Return (x, y) of the center of cell containing provided text 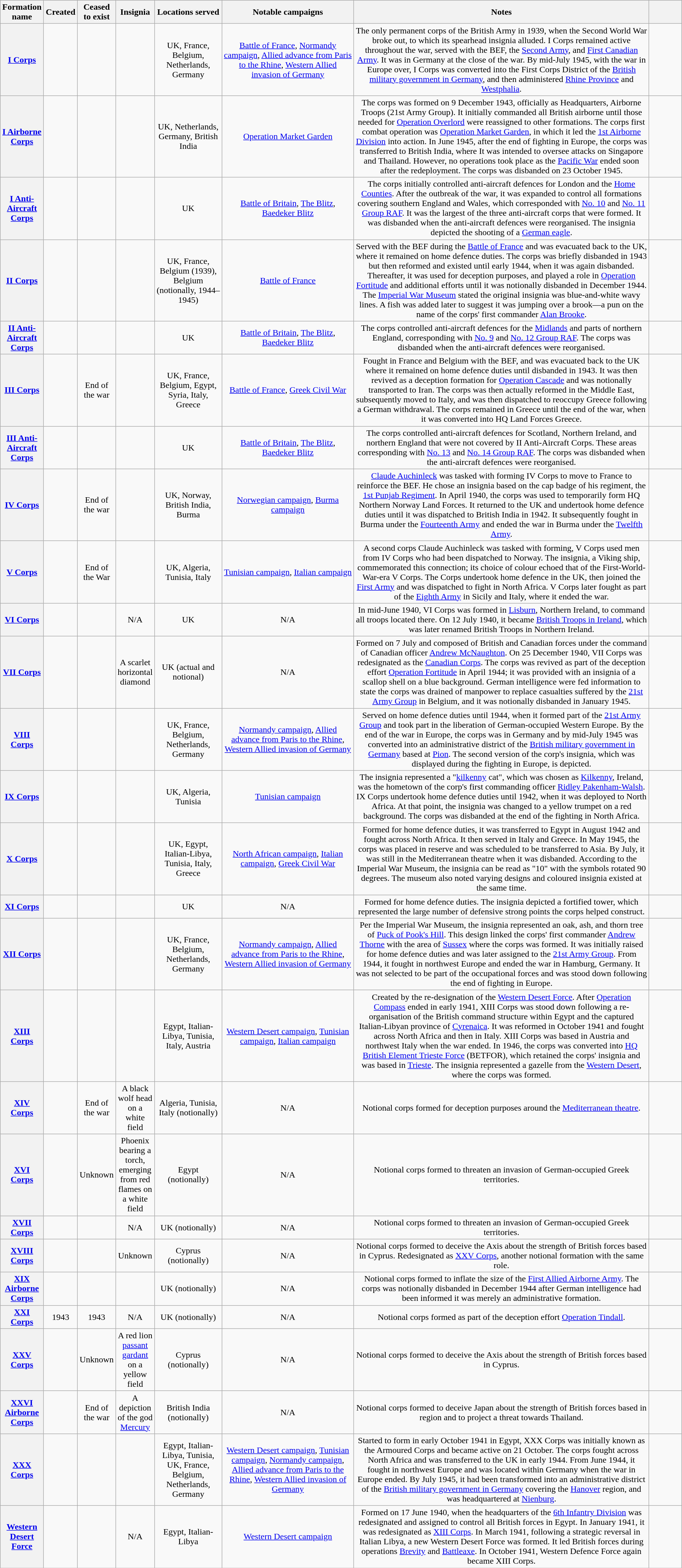
UK, Algeria, Tunisia, Italy (188, 572)
VI Corps (22, 620)
Ceased to exist (97, 12)
II Corps (22, 280)
Egypt, Italian-Libya, Tunisia, Italy, Austria (188, 1036)
Norwegian campaign, Burma campaign (288, 505)
XVIII Corps (22, 1256)
Notional corps formed to deceive Japan about the strength of British forces based in region and to project a threat towards Thailand. (501, 1412)
IV Corps (22, 505)
Operation Market Garden (288, 137)
XXX Corps (22, 1469)
UK, France, Belgium, Egypt, Syria, Italy, Greece (188, 390)
Western Desert Force (22, 1537)
A red lion passant gardant on a yellow field (135, 1360)
Notable campaigns (288, 12)
A black wolf head on a white field (135, 1108)
Battle of France, Normandy campaign, Allied advance from Paris to the Rhine, Western Allied invasion of Germany (288, 60)
XVII Corps (22, 1228)
I Corps (22, 60)
Created (60, 12)
XIV Corps (22, 1108)
I Airborne Corps (22, 137)
A scarlet horizontal diamond (135, 672)
UK, Norway, British India, Burma (188, 505)
Notional corps formed to deceive the Axis about the strength of British forces based in Cyprus. (501, 1360)
British India (notionally) (188, 1412)
XXI Corps (22, 1317)
XI Corps (22, 907)
Insignia (135, 12)
Locations served (188, 12)
North African campaign, Italian campaign, Greek Civil War (288, 859)
XXVI Airborne Corps (22, 1412)
Notes (501, 12)
Western Desert campaign, Tunisian campaign, Italian campaign (288, 1036)
VIII Corps (22, 739)
II Anti-Aircraft Corps (22, 338)
Tunisian campaign (288, 797)
Battle of France (288, 280)
End of the War (97, 572)
Western Desert campaign (288, 1537)
IX Corps (22, 797)
Tunisian campaign, Italian campaign (288, 572)
UK, Netherlands, Germany, British India (188, 137)
XXV Corps (22, 1360)
V Corps (22, 572)
Algeria, Tunisia, Italy (notionally) (188, 1108)
XIX Airborne Corps (22, 1289)
VII Corps (22, 672)
Western Desert campaign, Tunisian campaign, Normandy campaign, Allied advance from Paris to the Rhine, Western Allied invasion of Germany (288, 1469)
UK, France, Belgium (1939), Belgium (notionally, 1944–1945) (188, 280)
III Corps (22, 390)
UK, Algeria, Tunisia (188, 797)
III Anti-Aircraft Corps (22, 447)
XIII Corps (22, 1036)
I Anti-Aircraft Corps (22, 209)
UK, Egypt, Italian-Libya, Tunisia, Italy, Greece (188, 859)
Egypt, Italian-Libya, Tunisia, UK, France, Belgium, Netherlands, Germany (188, 1469)
Notional corps formed for deception purposes around the Mediterranean theatre. (501, 1108)
XII Corps (22, 954)
Formation name (22, 12)
Egypt, Italian-Libya (188, 1537)
Phoenix bearing a torch, emerging from red flames on a white field (135, 1175)
Notional corps formed as part of the deception effort Operation Tindall. (501, 1317)
UK (actual and notional) (188, 672)
X Corps (22, 859)
XVI Corps (22, 1175)
Battle of France, Greek Civil War (288, 390)
Egypt (notionally) (188, 1175)
A depiction of the god Mercury (135, 1412)
